Find where the given text appears and provide that cell's center as [X, Y] coordinate. 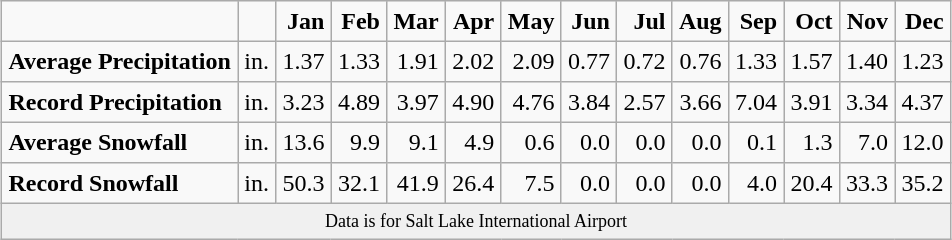
Jun [589, 21]
4.90 [474, 102]
4.9 [474, 142]
4.0 [756, 183]
1.23 [923, 61]
0.76 [700, 61]
4.89 [359, 102]
9.1 [416, 142]
0.1 [756, 142]
0.77 [589, 61]
26.4 [474, 183]
Apr [474, 21]
41.9 [416, 183]
3.97 [416, 102]
Average Snowfall [120, 142]
Dec [923, 21]
33.3 [867, 183]
3.66 [700, 102]
2.57 [645, 102]
Nov [867, 21]
Aug [700, 21]
Record Snowfall [120, 183]
Data is for Salt Lake International Airport [476, 221]
13.6 [304, 142]
9.9 [359, 142]
Oct [812, 21]
4.76 [531, 102]
Sep [756, 21]
Record Precipitation [120, 102]
50.3 [304, 183]
12.0 [923, 142]
May [531, 21]
2.09 [531, 61]
Jan [304, 21]
0.6 [531, 142]
4.37 [923, 102]
1.91 [416, 61]
Average Precipitation [120, 61]
3.91 [812, 102]
2.02 [474, 61]
35.2 [923, 183]
Mar [416, 21]
Feb [359, 21]
3.23 [304, 102]
20.4 [812, 183]
7.5 [531, 183]
0.72 [645, 61]
3.84 [589, 102]
32.1 [359, 183]
1.3 [812, 142]
1.37 [304, 61]
1.57 [812, 61]
3.34 [867, 102]
7.04 [756, 102]
7.0 [867, 142]
1.40 [867, 61]
Jul [645, 21]
